Find where the given text appears and provide that cell's center as [X, Y] coordinate. 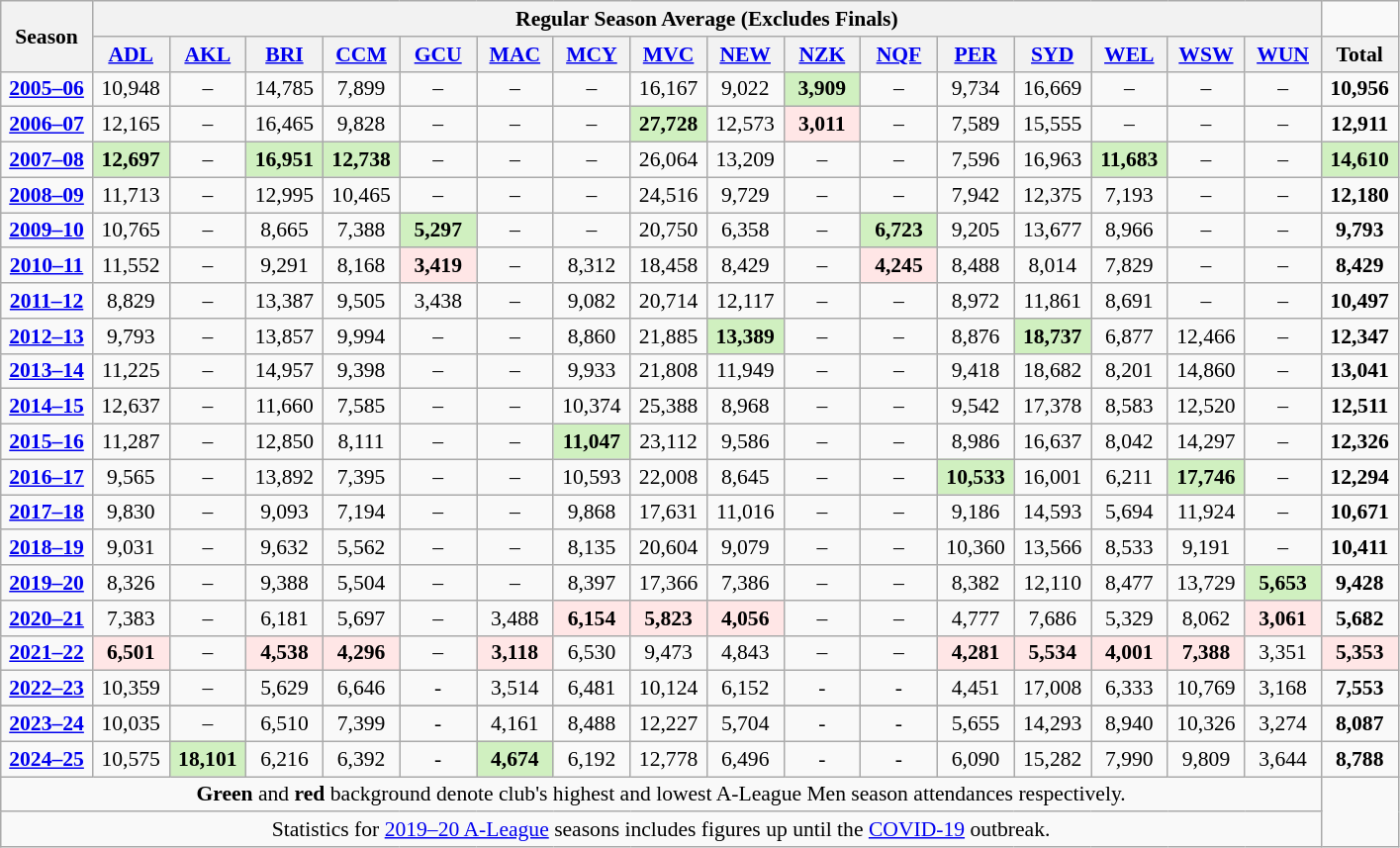
5,682 [1359, 618]
6,211 [1129, 477]
22,008 [669, 477]
11,552 [131, 266]
12,850 [285, 442]
6,216 [285, 759]
8,201 [1129, 371]
7,395 [361, 477]
8,691 [1129, 301]
2011–12 [47, 301]
6,877 [1129, 336]
3,644 [1283, 759]
9,994 [361, 336]
2023–24 [47, 724]
9,473 [669, 653]
9,632 [285, 548]
17,366 [669, 583]
2010–11 [47, 266]
16,001 [1053, 477]
12,375 [1053, 195]
9,428 [1359, 583]
Season [47, 36]
4,451 [976, 689]
3,514 [515, 689]
6,152 [745, 689]
8,326 [131, 583]
7,829 [1129, 266]
13,041 [1359, 371]
7,942 [976, 195]
26,064 [669, 160]
5,353 [1359, 653]
21,885 [669, 336]
10,671 [1359, 513]
17,746 [1206, 477]
5,653 [1283, 583]
4,161 [515, 724]
9,729 [745, 195]
4,056 [745, 618]
24,516 [669, 195]
9,734 [976, 89]
3,274 [1283, 724]
15,555 [1053, 125]
7,596 [976, 160]
10,575 [131, 759]
12,117 [745, 301]
12,637 [131, 407]
3,419 [438, 266]
8,876 [976, 336]
2005–06 [47, 89]
8,135 [592, 548]
3,351 [1283, 653]
9,191 [1206, 548]
3,438 [438, 301]
10,593 [592, 477]
NZK [822, 54]
16,951 [285, 160]
7,899 [361, 89]
2019–20 [47, 583]
5,697 [361, 618]
11,713 [131, 195]
12,294 [1359, 477]
2009–10 [47, 231]
9,565 [131, 477]
8,860 [592, 336]
4,674 [515, 759]
14,293 [1053, 724]
10,956 [1359, 89]
11,047 [592, 442]
12,511 [1359, 407]
18,458 [669, 266]
10,411 [1359, 548]
13,729 [1206, 583]
8,111 [361, 442]
10,765 [131, 231]
11,016 [745, 513]
10,359 [131, 689]
15,282 [1053, 759]
8,312 [592, 266]
2020–21 [47, 618]
12,697 [131, 160]
14,785 [285, 89]
NQF [899, 54]
12,110 [1053, 583]
6,510 [285, 724]
5,562 [361, 548]
5,655 [976, 724]
WSW [1206, 54]
WUN [1283, 54]
9,022 [745, 89]
8,968 [745, 407]
9,586 [745, 442]
16,669 [1053, 89]
9,830 [131, 513]
9,505 [361, 301]
13,892 [285, 477]
5,504 [361, 583]
23,112 [669, 442]
7,553 [1359, 689]
6,646 [361, 689]
8,042 [1129, 442]
6,192 [592, 759]
11,225 [131, 371]
3,168 [1283, 689]
4,245 [899, 266]
2007–08 [47, 160]
11,861 [1053, 301]
12,165 [131, 125]
10,360 [976, 548]
7,585 [361, 407]
9,418 [976, 371]
10,769 [1206, 689]
6,333 [1129, 689]
6,530 [592, 653]
6,090 [976, 759]
17,378 [1053, 407]
25,388 [669, 407]
5,534 [1053, 653]
6,358 [745, 231]
9,828 [361, 125]
14,610 [1359, 160]
9,809 [1206, 759]
4,001 [1129, 653]
12,520 [1206, 407]
7,399 [361, 724]
12,995 [285, 195]
13,857 [285, 336]
14,593 [1053, 513]
7,386 [745, 583]
WEL [1129, 54]
11,683 [1129, 160]
18,682 [1053, 371]
16,167 [669, 89]
13,677 [1053, 231]
MVC [669, 54]
3,061 [1283, 618]
12,466 [1206, 336]
6,181 [285, 618]
2021–22 [47, 653]
3,909 [822, 89]
12,911 [1359, 125]
8,477 [1129, 583]
8,966 [1129, 231]
BRI [285, 54]
2017–18 [47, 513]
6,501 [131, 653]
18,737 [1053, 336]
8,382 [976, 583]
9,388 [285, 583]
2022–23 [47, 689]
2018–19 [47, 548]
10,465 [361, 195]
NEW [745, 54]
7,194 [361, 513]
8,062 [1206, 618]
4,777 [976, 618]
4,281 [976, 653]
16,465 [285, 125]
8,940 [1129, 724]
3,118 [515, 653]
8,972 [976, 301]
5,694 [1129, 513]
12,778 [669, 759]
10,035 [131, 724]
8,986 [976, 442]
6,723 [899, 231]
10,948 [131, 89]
4,296 [361, 653]
4,843 [745, 653]
17,008 [1053, 689]
14,860 [1206, 371]
9,093 [285, 513]
SYD [1053, 54]
9,082 [592, 301]
9,291 [285, 266]
12,180 [1359, 195]
8,665 [285, 231]
18,101 [208, 759]
2012–13 [47, 336]
8,014 [1053, 266]
6,481 [592, 689]
5,823 [669, 618]
12,738 [361, 160]
PER [976, 54]
2008–09 [47, 195]
9,031 [131, 548]
2015–16 [47, 442]
9,933 [592, 371]
6,392 [361, 759]
12,227 [669, 724]
13,389 [745, 336]
12,326 [1359, 442]
16,637 [1053, 442]
9,079 [745, 548]
6,496 [745, 759]
8,533 [1129, 548]
8,829 [131, 301]
CCM [361, 54]
20,604 [669, 548]
13,566 [1053, 548]
Green and red background denote club's highest and lowest A-League Men season attendances respectively. [661, 795]
12,347 [1359, 336]
10,374 [592, 407]
9,542 [976, 407]
12,573 [745, 125]
2006–07 [47, 125]
5,297 [438, 231]
20,750 [669, 231]
AKL [208, 54]
17,631 [669, 513]
GCU [438, 54]
11,287 [131, 442]
5,629 [285, 689]
8,583 [1129, 407]
11,949 [745, 371]
10,533 [976, 477]
9,205 [976, 231]
Regular Season Average (Excludes Finals) [706, 19]
9,868 [592, 513]
2014–15 [47, 407]
27,728 [669, 125]
5,329 [1129, 618]
11,924 [1206, 513]
2016–17 [47, 477]
8,788 [1359, 759]
13,209 [745, 160]
5,704 [745, 724]
13,387 [285, 301]
7,383 [131, 618]
8,087 [1359, 724]
3,488 [515, 618]
2013–14 [47, 371]
7,990 [1129, 759]
6,154 [592, 618]
ADL [131, 54]
4,538 [285, 653]
MAC [515, 54]
9,398 [361, 371]
Statistics for 2019–20 A-League seasons includes figures up until the COVID-19 outbreak. [661, 830]
10,497 [1359, 301]
11,660 [285, 407]
10,326 [1206, 724]
Total [1359, 54]
20,714 [669, 301]
8,645 [745, 477]
8,397 [592, 583]
8,168 [361, 266]
10,124 [669, 689]
7,589 [976, 125]
21,808 [669, 371]
14,957 [285, 371]
3,011 [822, 125]
7,193 [1129, 195]
14,297 [1206, 442]
16,963 [1053, 160]
2024–25 [47, 759]
MCY [592, 54]
9,186 [976, 513]
7,686 [1053, 618]
